Return the [X, Y] coordinate for the center point of the cell that contains the specified text.  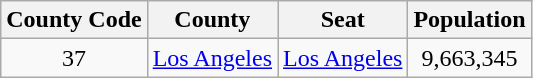
Seat [343, 20]
37 [74, 58]
Population [470, 20]
County Code [74, 20]
9,663,345 [470, 58]
County [212, 20]
